Provide the (x, y) coordinate of the cell's center where the given text is located.  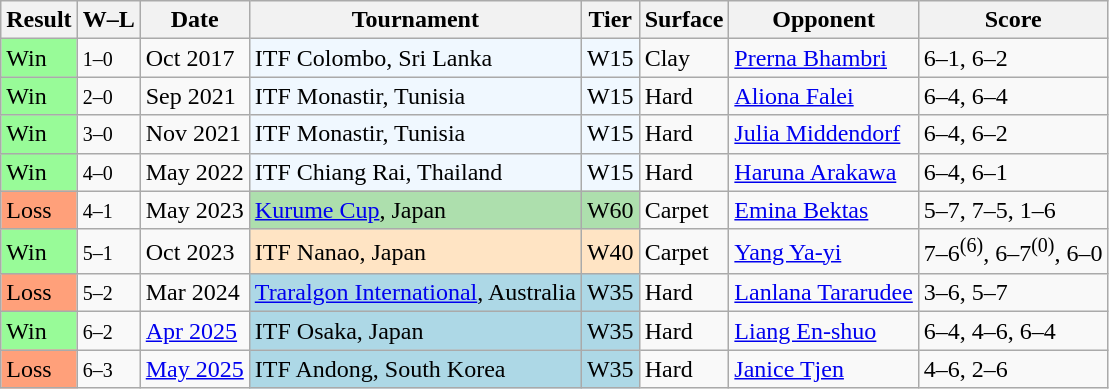
2–0 (108, 96)
6–1, 6–2 (1013, 58)
Result (39, 20)
Surface (684, 20)
3–6, 5–7 (1013, 293)
Janice Tjen (824, 369)
Liang En-shuo (824, 331)
4–6, 2–6 (1013, 369)
Score (1013, 20)
6–3 (108, 369)
Yang Ya-yi (824, 252)
Date (194, 20)
6–4, 6–2 (1013, 134)
Mar 2024 (194, 293)
Oct 2023 (194, 252)
4–0 (108, 172)
6–4, 4–6, 6–4 (1013, 331)
Nov 2021 (194, 134)
ITF Andong, South Korea (415, 369)
6–4, 6–1 (1013, 172)
Julia Middendorf (824, 134)
Apr 2025 (194, 331)
W60 (610, 210)
W–L (108, 20)
May 2025 (194, 369)
Aliona Falei (824, 96)
ITF Osaka, Japan (415, 331)
4–1 (108, 210)
Tournament (415, 20)
Sep 2021 (194, 96)
ITF Colombo, Sri Lanka (415, 58)
May 2022 (194, 172)
Clay (684, 58)
Oct 2017 (194, 58)
5–7, 7–5, 1–6 (1013, 210)
5–1 (108, 252)
May 2023 (194, 210)
ITF Chiang Rai, Thailand (415, 172)
Kurume Cup, Japan (415, 210)
Traralgon International, Australia (415, 293)
Opponent (824, 20)
Emina Bektas (824, 210)
ITF Nanao, Japan (415, 252)
Haruna Arakawa (824, 172)
1–0 (108, 58)
Lanlana Tararudee (824, 293)
W40 (610, 252)
6–4, 6–4 (1013, 96)
7–6(6), 6–7(0), 6–0 (1013, 252)
5–2 (108, 293)
3–0 (108, 134)
6–2 (108, 331)
Tier (610, 20)
Prerna Bhambri (824, 58)
